Locate the cell with the specified text and output its [X, Y] center coordinate. 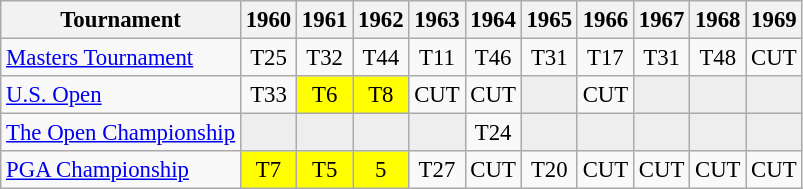
1960 [268, 20]
T5 [325, 170]
T48 [718, 58]
1964 [493, 20]
T17 [605, 58]
T20 [549, 170]
T8 [381, 95]
Tournament [121, 20]
T24 [493, 133]
T33 [268, 95]
1967 [661, 20]
T6 [325, 95]
Masters Tournament [121, 58]
T32 [325, 58]
1962 [381, 20]
1968 [718, 20]
1963 [437, 20]
1969 [774, 20]
T46 [493, 58]
T11 [437, 58]
1965 [549, 20]
T44 [381, 58]
PGA Championship [121, 170]
U.S. Open [121, 95]
1961 [325, 20]
T25 [268, 58]
The Open Championship [121, 133]
T27 [437, 170]
1966 [605, 20]
5 [381, 170]
T7 [268, 170]
